Pinpoint the cell where the given text exists, returning its (x, y) midpoint coordinate. 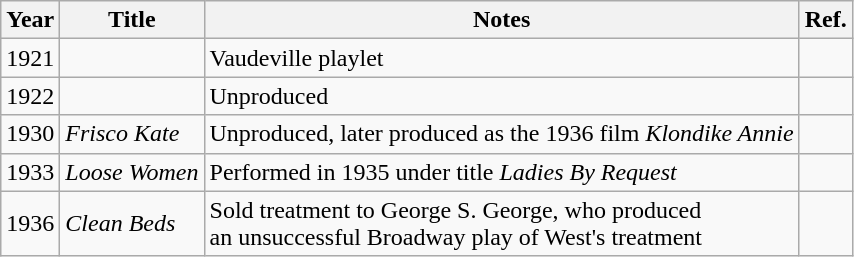
1922 (30, 96)
Vaudeville playlet (502, 58)
1921 (30, 58)
1936 (30, 224)
Ref. (826, 20)
Loose Women (132, 172)
1933 (30, 172)
Notes (502, 20)
1930 (30, 134)
Performed in 1935 under title Ladies By Request (502, 172)
Unproduced, later produced as the 1936 film Klondike Annie (502, 134)
Frisco Kate (132, 134)
Unproduced (502, 96)
Clean Beds (132, 224)
Sold treatment to George S. George, who producedan unsuccessful Broadway play of West's treatment (502, 224)
Year (30, 20)
Title (132, 20)
